Return [x, y] of the center of cell containing provided text 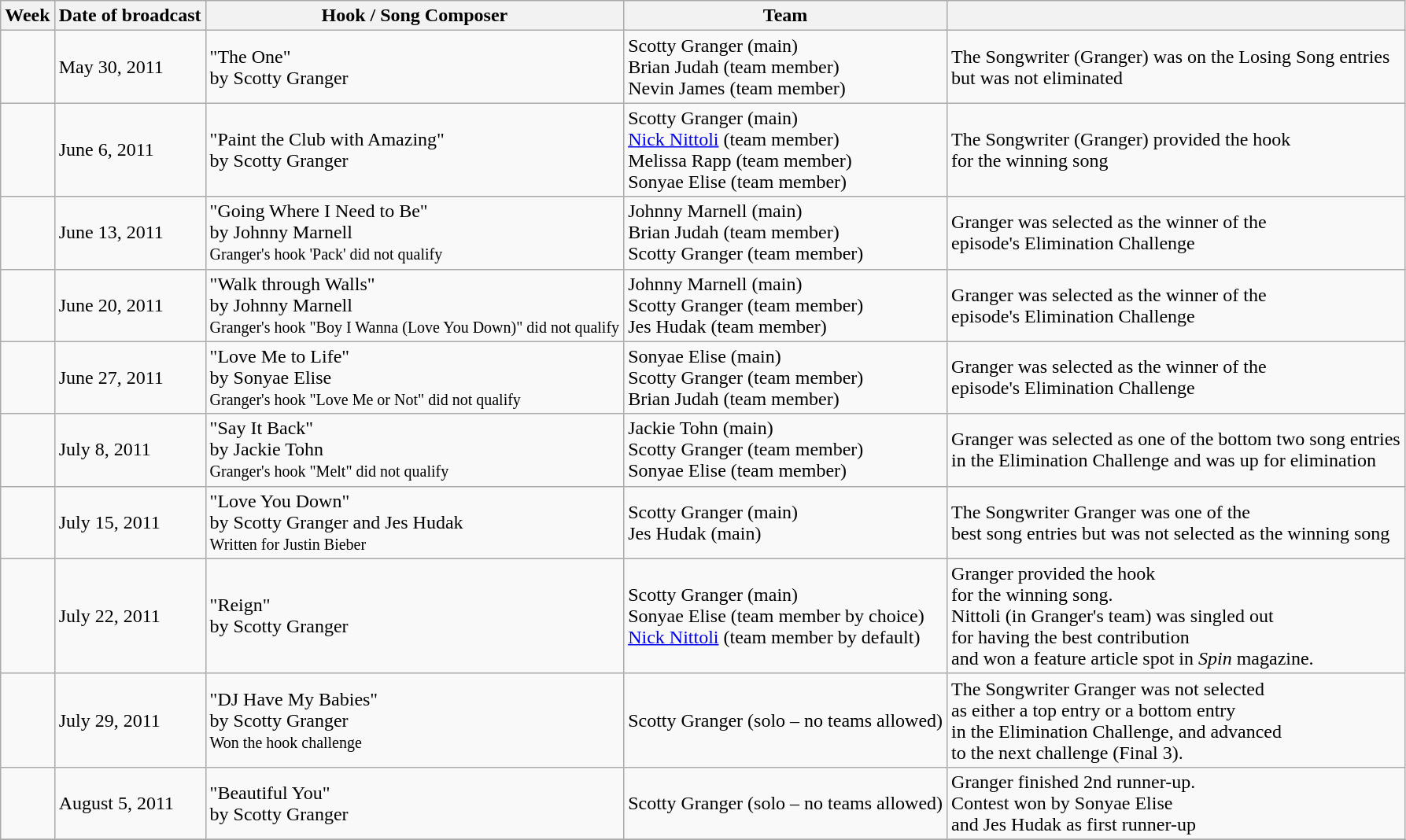
June 27, 2011 [130, 378]
"Walk through Walls" by Johnny Marnell Granger's hook "Boy I Wanna (Love You Down)" did not qualify [415, 305]
Scotty Granger (main) Jes Hudak (main) [785, 522]
Scotty Granger (main) Sonyae Elise (team member by choice) Nick Nittoli (team member by default) [785, 616]
Week [28, 16]
June 13, 2011 [130, 233]
Johnny Marnell (main) Brian Judah (team member) Scotty Granger (team member) [785, 233]
June 6, 2011 [130, 149]
"Say It Back" by Jackie Tohn Granger's hook "Melt" did not qualify [415, 450]
July 15, 2011 [130, 522]
Hook / Song Composer [415, 16]
"Love Me to Life" by Sonyae Elise Granger's hook "Love Me or Not" did not qualify [415, 378]
"Paint the Club with Amazing" by Scotty Granger [415, 149]
"The One" by Scotty Granger [415, 67]
"Beautiful You" by Scotty Granger [415, 803]
July 22, 2011 [130, 616]
Jackie Tohn (main) Scotty Granger (team member) Sonyae Elise (team member) [785, 450]
June 20, 2011 [130, 305]
July 8, 2011 [130, 450]
August 5, 2011 [130, 803]
"DJ Have My Babies" by Scotty Granger Won the hook challenge [415, 720]
May 30, 2011 [130, 67]
Sonyae Elise (main) Scotty Granger (team member) Brian Judah (team member) [785, 378]
Granger was selected as one of the bottom two song entries in the Elimination Challenge and was up for elimination [1176, 450]
Scotty Granger (main) Brian Judah (team member) Nevin James (team member) [785, 67]
"Reign" by Scotty Granger [415, 616]
Date of broadcast [130, 16]
Scotty Granger (main) Nick Nittoli (team member) Melissa Rapp (team member) Sonyae Elise (team member) [785, 149]
Granger finished 2nd runner-up. Contest won by Sonyae Elise and Jes Hudak as first runner-up [1176, 803]
The Songwriter Granger was one of the best song entries but was not selected as the winning song [1176, 522]
"Love You Down" by Scotty Granger and Jes Hudak Written for Justin Bieber [415, 522]
Johnny Marnell (main) Scotty Granger (team member) Jes Hudak (team member) [785, 305]
July 29, 2011 [130, 720]
"Going Where I Need to Be" by Johnny Marnell Granger's hook 'Pack' did not qualify [415, 233]
Team [785, 16]
The Songwriter (Granger) provided the hook for the winning song [1176, 149]
The Songwriter (Granger) was on the Losing Song entries but was not eliminated [1176, 67]
